Provide the (X, Y) coordinate of the cell's center where the given text is located.  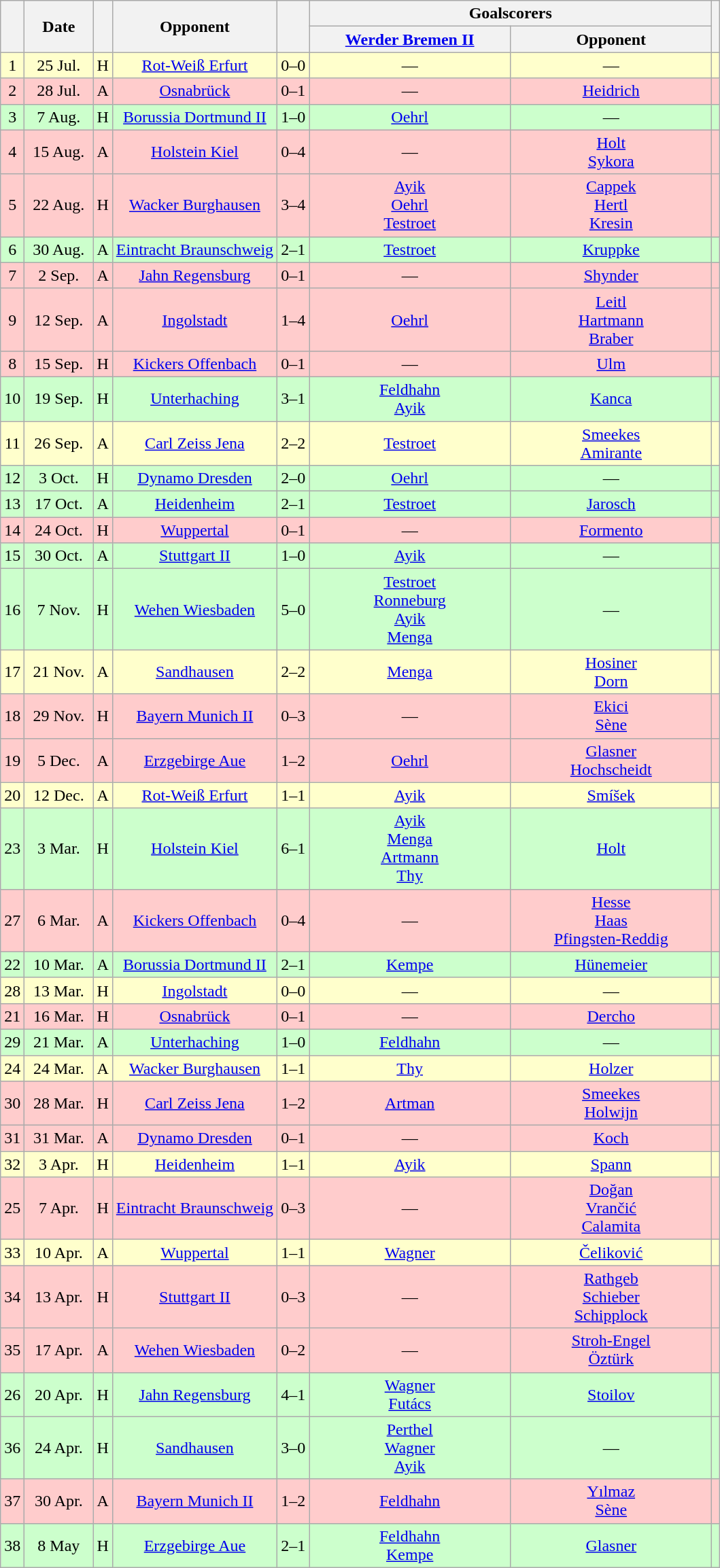
Testroet Ronneburg Ayik Menga (410, 609)
Heidrich (611, 91)
35 (12, 1350)
Smeekes Holwijn (611, 1104)
3–1 (294, 398)
Smeekes Amirante (611, 443)
10 Mar. (58, 964)
10 Apr. (58, 1253)
Ekici Sène (611, 716)
21 (12, 1016)
15 Sep. (58, 364)
Menga (410, 672)
24 (12, 1068)
3–4 (294, 205)
Hünemeier (611, 964)
13 (12, 504)
21 Nov. (58, 672)
24 Apr. (58, 1448)
7 (12, 275)
6 Mar. (58, 920)
Kanca (611, 398)
3–0 (294, 1448)
Goalscorers (511, 14)
33 (12, 1253)
Feldhahn Ayik (410, 398)
Kempe (410, 964)
Perthel Wagner Ayik (410, 1448)
20 (12, 795)
Holt (611, 848)
Holzer (611, 1068)
29 (12, 1042)
19 Sep. (58, 398)
38 (12, 1546)
7 Nov. (58, 609)
7 Apr. (58, 1208)
22 (12, 964)
16 (12, 609)
24 Oct. (58, 530)
2 Sep. (58, 275)
36 (12, 1448)
11 (12, 443)
3 Oct. (58, 478)
5–0 (294, 609)
Ulm (611, 364)
30 (12, 1104)
10 (12, 398)
Hosiner Dorn (611, 672)
Ayik Oehrl Testroet (410, 205)
6 (12, 249)
Čeliković (611, 1253)
32 (12, 1164)
Doğan Vrančić Calamita (611, 1208)
Dercho (611, 1016)
5 Dec. (58, 760)
3 Mar. (58, 848)
17 Oct. (58, 504)
Koch (611, 1138)
15 Aug. (58, 152)
0–2 (294, 1350)
Glasner Hochscheidt (611, 760)
Glasner (611, 1546)
Feldhahn Kempe (410, 1546)
25 (12, 1208)
Yılmaz Sène (611, 1501)
13 Mar. (58, 990)
8 (12, 364)
Wagner Futács (410, 1395)
26 Sep. (58, 443)
15 (12, 556)
9 (12, 319)
1–4 (294, 319)
37 (12, 1501)
3 Apr. (58, 1164)
Wagner (410, 1253)
30 Aug. (58, 249)
29 Nov. (58, 716)
24 Mar. (58, 1068)
Holt Sykora (611, 152)
Jarosch (611, 504)
6–1 (294, 848)
28 Mar. (58, 1104)
Spann (611, 1164)
8 May (58, 1546)
30 Apr. (58, 1501)
Hesse Haas Pfingsten-Reddig (611, 920)
31 Mar. (58, 1138)
17 Apr. (58, 1350)
Date (58, 27)
4–1 (294, 1395)
Artman (410, 1104)
12 Dec. (58, 795)
19 (12, 760)
4 (12, 152)
Formento (611, 530)
12 (12, 478)
1 (12, 65)
7 Aug. (58, 117)
18 (12, 716)
22 Aug. (58, 205)
16 Mar. (58, 1016)
28 Jul. (58, 91)
5 (12, 205)
26 (12, 1395)
Werder Bremen II (410, 39)
17 (12, 672)
34 (12, 1297)
Rathgeb Schieber Schipplock (611, 1297)
Shynder (611, 275)
27 (12, 920)
2 (12, 91)
Stoilov (611, 1395)
12 Sep. (58, 319)
23 (12, 848)
13 Apr. (58, 1297)
Cappek Hertl Kresin (611, 205)
28 (12, 990)
2–0 (294, 478)
Thy (410, 1068)
Kruppke (611, 249)
31 (12, 1138)
21 Mar. (58, 1042)
14 (12, 530)
Leitl Hartmann Braber (611, 319)
Stroh-Engel Öztürk (611, 1350)
3 (12, 117)
25 Jul. (58, 65)
20 Apr. (58, 1395)
Ayik Menga Artmann Thy (410, 848)
30 Oct. (58, 556)
Smíšek (611, 795)
